Scan for the cell matching the given text and deliver its (x, y) coordinate at center. 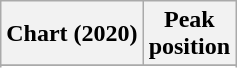
Peak position (189, 34)
Chart (2020) (72, 34)
